Detect which cell encompasses the target text, then output its [X, Y] center coordinate. 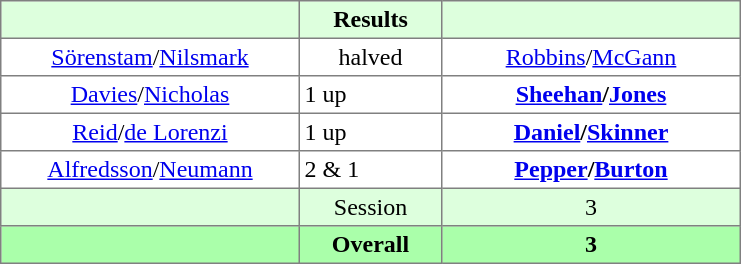
Alfredsson/Neumann [150, 170]
Results [370, 20]
2 & 1 [370, 170]
halved [370, 57]
Daniel/Skinner [591, 132]
Sörenstam/Nilsmark [150, 57]
Overall [370, 245]
Session [370, 207]
Davies/Nicholas [150, 95]
Robbins/McGann [591, 57]
Reid/de Lorenzi [150, 132]
Pepper/Burton [591, 170]
Sheehan/Jones [591, 95]
